Capture the cell that displays the provided text and extract its [x, y] central coordinate. 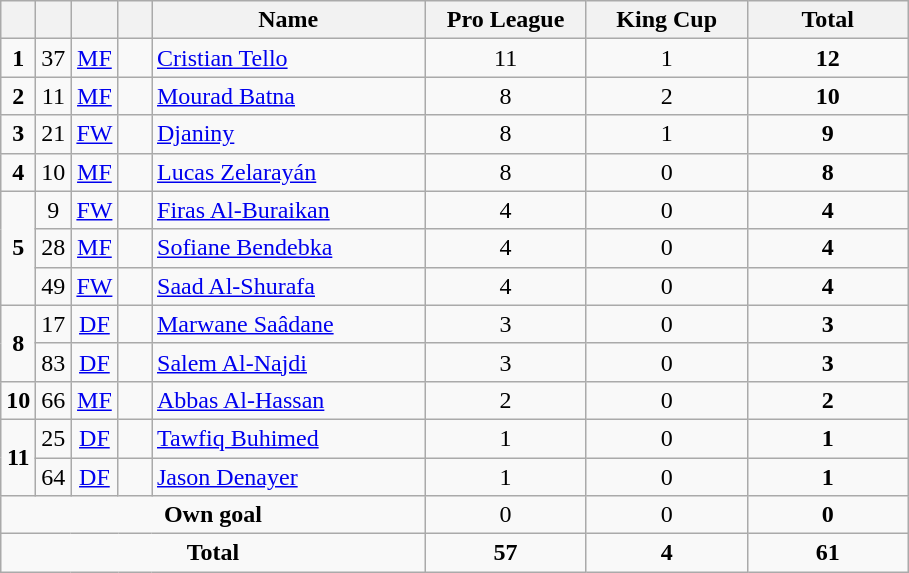
37 [54, 58]
King Cup [666, 20]
Pro League [506, 20]
Jason Denayer [289, 477]
28 [54, 248]
Djaniny [289, 134]
21 [54, 134]
5 [18, 248]
Own goal [213, 515]
57 [506, 553]
61 [828, 553]
Abbas Al-Hassan [289, 400]
Firas Al-Buraikan [289, 210]
83 [54, 362]
Saad Al-Shurafa [289, 286]
Name [289, 20]
Cristian Tello [289, 58]
17 [54, 324]
66 [54, 400]
Lucas Zelarayán [289, 172]
Sofiane Bendebka [289, 248]
49 [54, 286]
25 [54, 438]
64 [54, 477]
Tawfiq Buhimed [289, 438]
12 [828, 58]
Salem Al-Najdi [289, 362]
Mourad Batna [289, 96]
Marwane Saâdane [289, 324]
